For the text-containing cell, return its midpoint in [x, y] coordinate format. 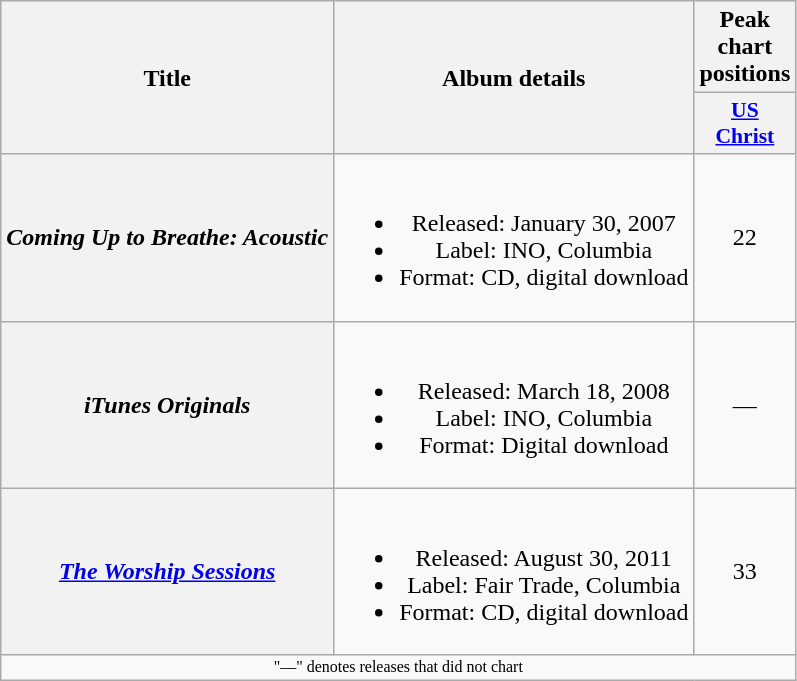
Released: March 18, 2008Label: INO, ColumbiaFormat: Digital download [514, 404]
— [745, 404]
iTunes Originals [168, 404]
Title [168, 78]
Peak chart positions [745, 47]
Released: January 30, 2007Label: INO, ColumbiaFormat: CD, digital download [514, 238]
The Worship Sessions [168, 572]
Released: August 30, 2011Label: Fair Trade, ColumbiaFormat: CD, digital download [514, 572]
33 [745, 572]
Coming Up to Breathe: Acoustic [168, 238]
"—" denotes releases that did not chart [398, 667]
Album details [514, 78]
22 [745, 238]
USChrist [745, 124]
